Detect which cell encompasses the target text, then output its (X, Y) center coordinate. 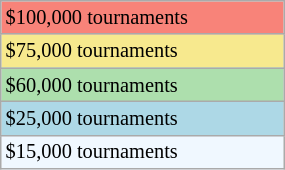
$25,000 tournaments (142, 118)
$100,000 tournaments (142, 17)
$15,000 tournaments (142, 152)
$60,000 tournaments (142, 85)
$75,000 tournaments (142, 51)
